Find where the given text appears and provide that cell's center as [x, y] coordinate. 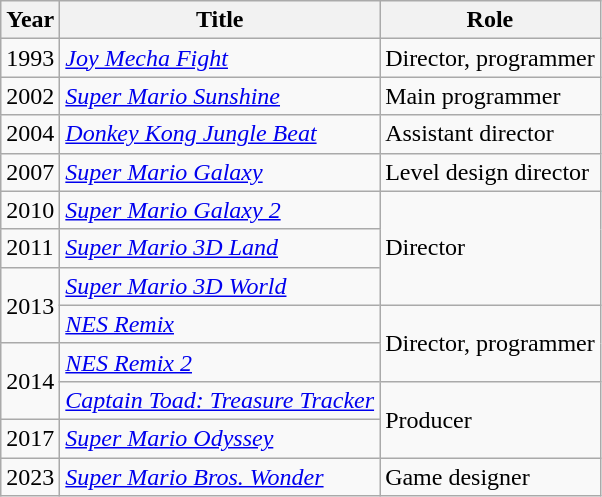
2004 [30, 134]
2023 [30, 477]
Super Mario 3D Land [220, 248]
2014 [30, 381]
Donkey Kong Jungle Beat [220, 134]
2017 [30, 438]
Joy Mecha Fight [220, 58]
Main programmer [490, 96]
NES Remix [220, 324]
2011 [30, 248]
Super Mario Bros. Wonder [220, 477]
Super Mario Galaxy 2 [220, 210]
Title [220, 20]
Super Mario Odyssey [220, 438]
Year [30, 20]
Captain Toad: Treasure Tracker [220, 400]
Producer [490, 419]
1993 [30, 58]
Super Mario 3D World [220, 286]
Level design director [490, 172]
2013 [30, 305]
Super Mario Sunshine [220, 96]
2007 [30, 172]
Role [490, 20]
Assistant director [490, 134]
Game designer [490, 477]
2010 [30, 210]
Director [490, 248]
2002 [30, 96]
NES Remix 2 [220, 362]
Super Mario Galaxy [220, 172]
